Scan for the cell matching the given text and deliver its [x, y] coordinate at center. 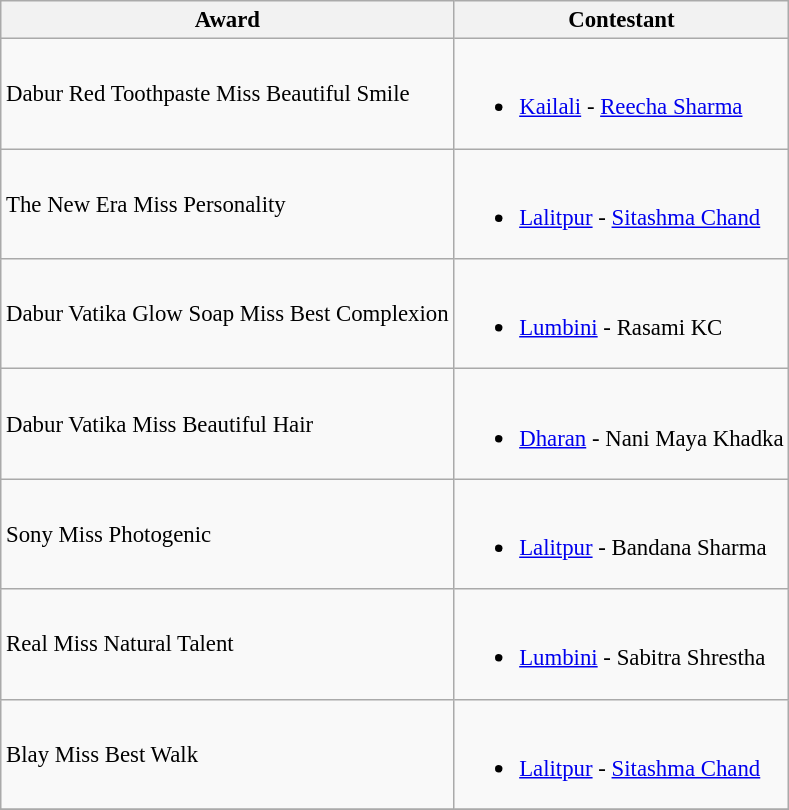
Sony Miss Photogenic [228, 534]
Blay Miss Best Walk [228, 754]
Award [228, 20]
Dharan - Nani Maya Khadka [622, 424]
The New Era Miss Personality [228, 204]
Dabur Red Toothpaste Miss Beautiful Smile [228, 94]
Real Miss Natural Talent [228, 644]
Kailali - Reecha Sharma [622, 94]
Lalitpur - Bandana Sharma [622, 534]
Lumbini - Rasami KC [622, 314]
Dabur Vatika Miss Beautiful Hair [228, 424]
Dabur Vatika Glow Soap Miss Best Complexion [228, 314]
Lumbini - Sabitra Shrestha [622, 644]
Contestant [622, 20]
